Capture the cell that displays the provided text and extract its (X, Y) central coordinate. 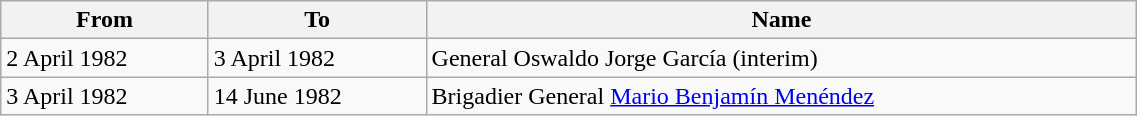
Brigadier General Mario Benjamín Menéndez (782, 96)
14 June 1982 (317, 96)
From (104, 20)
2 April 1982 (104, 58)
General Oswaldo Jorge García (interim) (782, 58)
Name (782, 20)
To (317, 20)
